Return [x, y] of the center of cell containing provided text 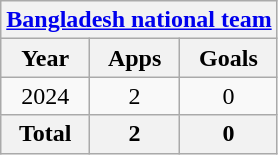
Apps [135, 58]
Goals [229, 58]
Year [46, 58]
2024 [46, 96]
Bangladesh national team [139, 20]
Total [46, 134]
